Search for the cell housing the specified text and yield its (x, y) center coordinate. 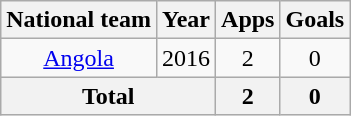
Angola (79, 58)
National team (79, 20)
Goals (315, 20)
Year (186, 20)
Apps (248, 20)
2016 (186, 58)
Total (108, 96)
